Extract the [X, Y] coordinate from the center of the cell holding the provided text.  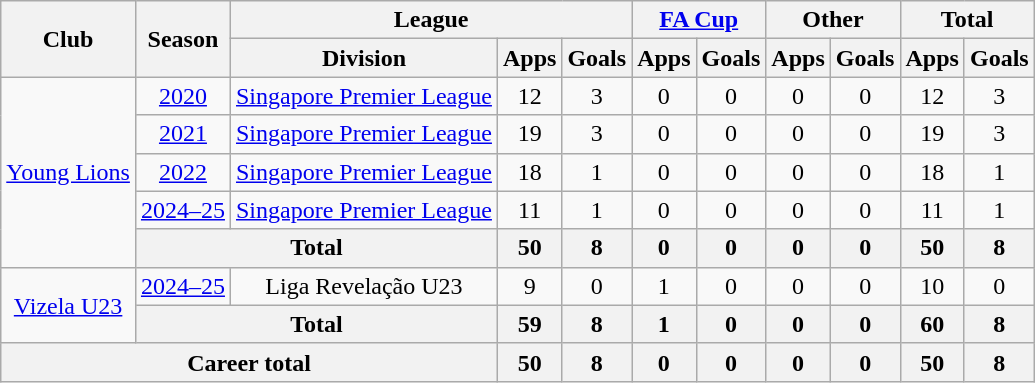
60 [932, 324]
Other [833, 20]
9 [529, 286]
Liga Revelação U23 [364, 286]
2020 [182, 96]
FA Cup [699, 20]
Young Lions [68, 172]
League [430, 20]
10 [932, 286]
Club [68, 39]
2021 [182, 134]
59 [529, 324]
Division [364, 58]
Vizela U23 [68, 305]
Career total [250, 362]
Season [182, 39]
2022 [182, 172]
